Output the (X, Y) coordinate of the center of the cell containing the given text.  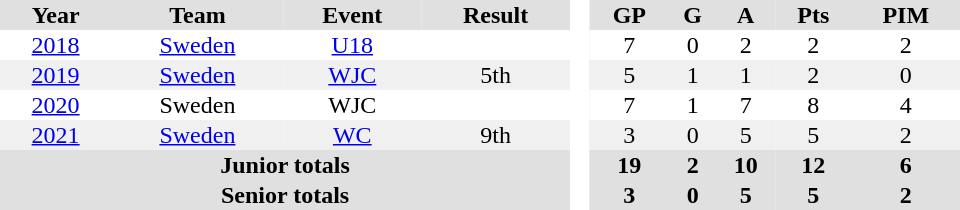
10 (746, 165)
Pts (813, 15)
9th (496, 135)
Junior totals (285, 165)
WC (352, 135)
A (746, 15)
2019 (56, 75)
4 (906, 105)
G (692, 15)
Year (56, 15)
GP (630, 15)
2021 (56, 135)
PIM (906, 15)
19 (630, 165)
8 (813, 105)
2020 (56, 105)
5th (496, 75)
2018 (56, 45)
Result (496, 15)
U18 (352, 45)
12 (813, 165)
Senior totals (285, 195)
Team (197, 15)
Event (352, 15)
6 (906, 165)
